Identify which cell holds the provided text, then report its [X, Y] central coordinate. 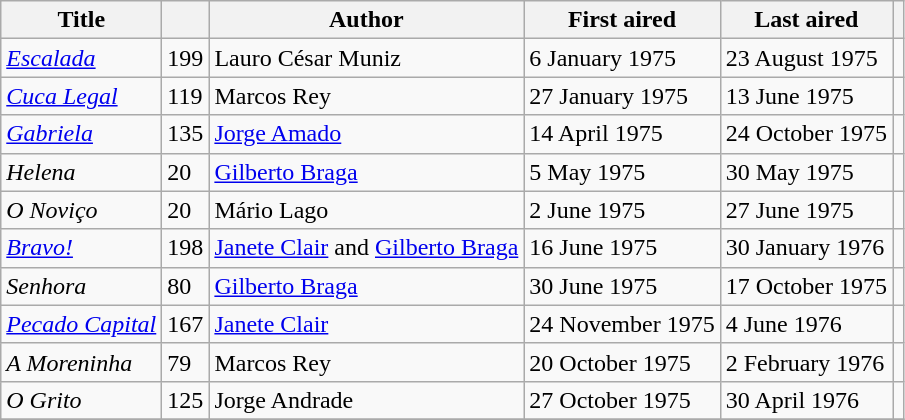
30 June 1975 [622, 286]
30 January 1976 [806, 248]
2 June 1975 [622, 210]
Gabriela [82, 134]
198 [186, 248]
20 October 1975 [622, 362]
79 [186, 362]
Author [366, 20]
O Noviço [82, 210]
80 [186, 286]
Jorge Andrade [366, 400]
17 October 1975 [806, 286]
Senhora [82, 286]
Last aired [806, 20]
13 June 1975 [806, 96]
A Moreninha [82, 362]
Mário Lago [366, 210]
27 January 1975 [622, 96]
5 May 1975 [622, 172]
2 February 1976 [806, 362]
30 April 1976 [806, 400]
First aired [622, 20]
14 April 1975 [622, 134]
135 [186, 134]
167 [186, 324]
27 June 1975 [806, 210]
Title [82, 20]
125 [186, 400]
4 June 1976 [806, 324]
Lauro César Muniz [366, 58]
30 May 1975 [806, 172]
23 August 1975 [806, 58]
24 November 1975 [622, 324]
6 January 1975 [622, 58]
16 June 1975 [622, 248]
199 [186, 58]
27 October 1975 [622, 400]
O Grito [82, 400]
Cuca Legal [82, 96]
Bravo! [82, 248]
Janete Clair and Gilberto Braga [366, 248]
Helena [82, 172]
Janete Clair [366, 324]
24 October 1975 [806, 134]
119 [186, 96]
Pecado Capital [82, 324]
Escalada [82, 58]
Jorge Amado [366, 134]
